Find where the given text appears and provide that cell's center as [X, Y] coordinate. 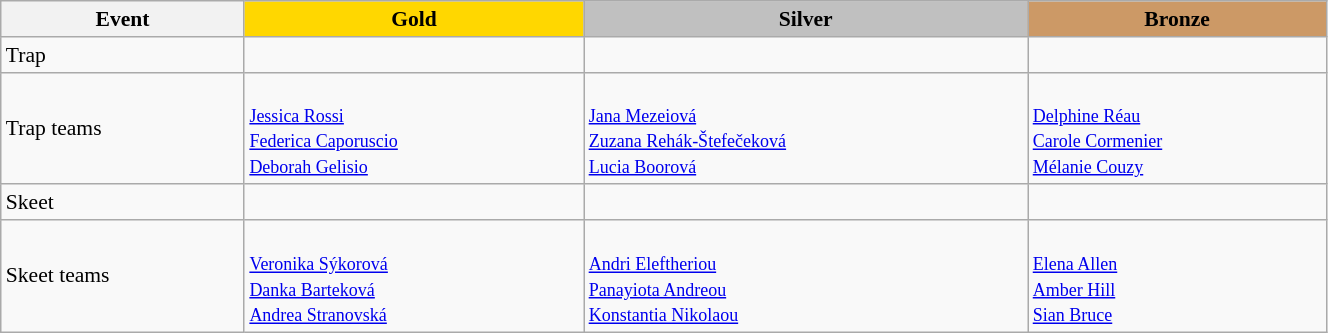
Event [123, 19]
Trap teams [123, 128]
Delphine RéauCarole CormenierMélanie Couzy [1178, 128]
Elena AllenAmber HillSian Bruce [1178, 276]
Trap [123, 55]
Andri EleftheriouPanayiota AndreouKonstantia Nikolaou [806, 276]
Veronika SýkorováDanka BartekováAndrea Stranovská [414, 276]
Jessica RossiFederica CaporuscioDeborah Gelisio [414, 128]
Jana MezeiováZuzana Rehák-ŠtefečekováLucia Boorová [806, 128]
Gold [414, 19]
Skeet teams [123, 276]
Silver [806, 19]
Skeet [123, 203]
Bronze [1178, 19]
